Return the [X, Y] coordinate for the center point of the cell that contains the specified text.  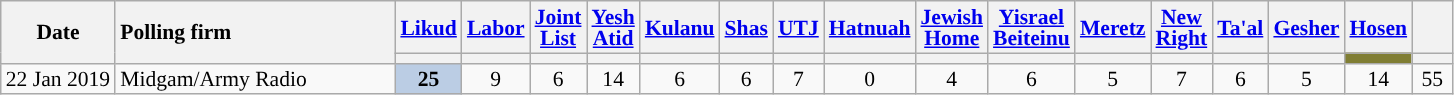
9 [496, 78]
JewishHome [952, 27]
YisraelBeiteinu [1032, 27]
Likud [428, 27]
Hatnuah [870, 27]
JointList [558, 27]
Midgam/Army Radio [255, 78]
0 [870, 78]
Date [58, 32]
Meretz [1113, 27]
Kulanu [680, 27]
YeshAtid [612, 27]
Shas [746, 27]
Labor [496, 27]
NewRight [1182, 27]
Gesher [1306, 27]
Ta'al [1240, 27]
4 [952, 78]
25 [428, 78]
22 Jan 2019 [58, 78]
Polling firm [255, 32]
55 [1432, 78]
Hosen [1378, 27]
UTJ [798, 27]
